Pinpoint the cell where the given text exists, returning its [X, Y] midpoint coordinate. 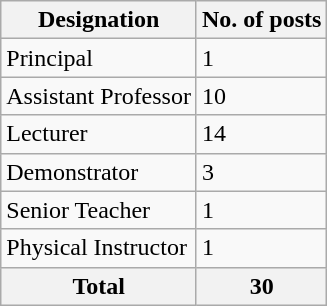
30 [261, 286]
3 [261, 172]
No. of posts [261, 20]
Assistant Professor [99, 96]
Senior Teacher [99, 210]
14 [261, 134]
Designation [99, 20]
Principal [99, 58]
Total [99, 286]
Physical Instructor [99, 248]
10 [261, 96]
Lecturer [99, 134]
Demonstrator [99, 172]
